From the cell containing the given text, extract its center point as (x, y) coordinate. 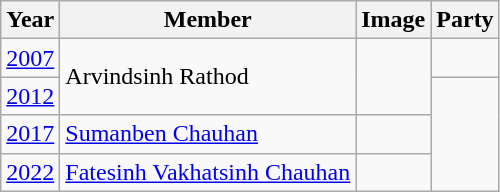
Year (30, 20)
2017 (30, 134)
2022 (30, 172)
Party (465, 20)
2012 (30, 96)
Sumanben Chauhan (208, 134)
Member (208, 20)
Fatesinh Vakhatsinh Chauhan (208, 172)
Image (394, 20)
Arvindsinh Rathod (208, 77)
2007 (30, 58)
